Scan for the cell matching the given text and deliver its [x, y] coordinate at center. 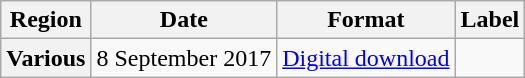
8 September 2017 [184, 58]
Label [490, 20]
Date [184, 20]
Digital download [366, 58]
Format [366, 20]
Various [46, 58]
Region [46, 20]
